Extract the [X, Y] coordinate from the center of the cell holding the provided text.  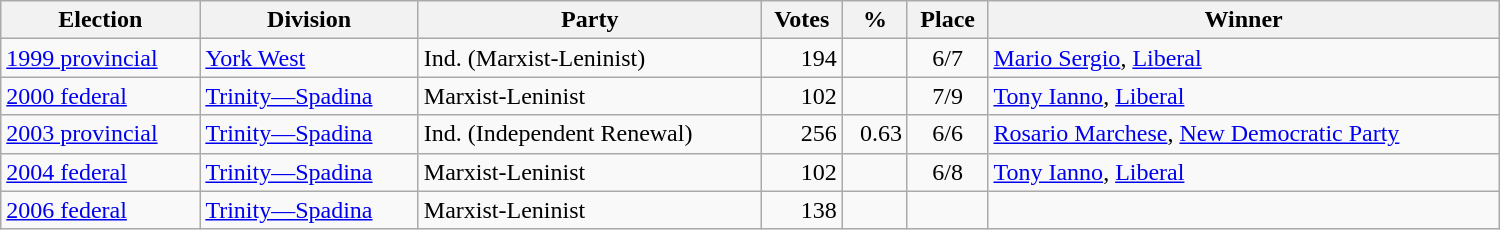
Place [948, 20]
2004 federal [100, 172]
2000 federal [100, 96]
Rosario Marchese, New Democratic Party [1244, 134]
Mario Sergio, Liberal [1244, 58]
Ind. (Marxist-Leninist) [590, 58]
2003 provincial [100, 134]
Election [100, 20]
Party [590, 20]
York West [309, 58]
0.63 [874, 134]
138 [802, 210]
Ind. (Independent Renewal) [590, 134]
1999 provincial [100, 58]
Winner [1244, 20]
Votes [802, 20]
7/9 [948, 96]
2006 federal [100, 210]
6/6 [948, 134]
256 [802, 134]
6/7 [948, 58]
194 [802, 58]
% [874, 20]
Division [309, 20]
6/8 [948, 172]
